Scan for the cell matching the given text and deliver its [x, y] coordinate at center. 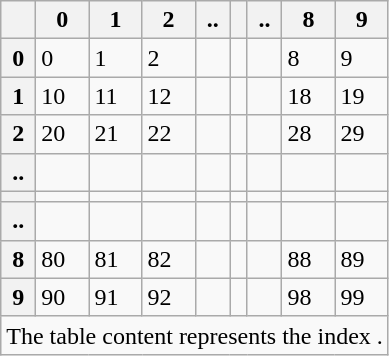
89 [362, 259]
98 [308, 297]
10 [62, 96]
88 [308, 259]
28 [308, 134]
The table content represents the index . [195, 335]
18 [308, 96]
80 [62, 259]
82 [168, 259]
21 [116, 134]
12 [168, 96]
20 [62, 134]
29 [362, 134]
22 [168, 134]
92 [168, 297]
11 [116, 96]
99 [362, 297]
91 [116, 297]
19 [362, 96]
81 [116, 259]
90 [62, 297]
